Capture the cell that displays the provided text and extract its (x, y) central coordinate. 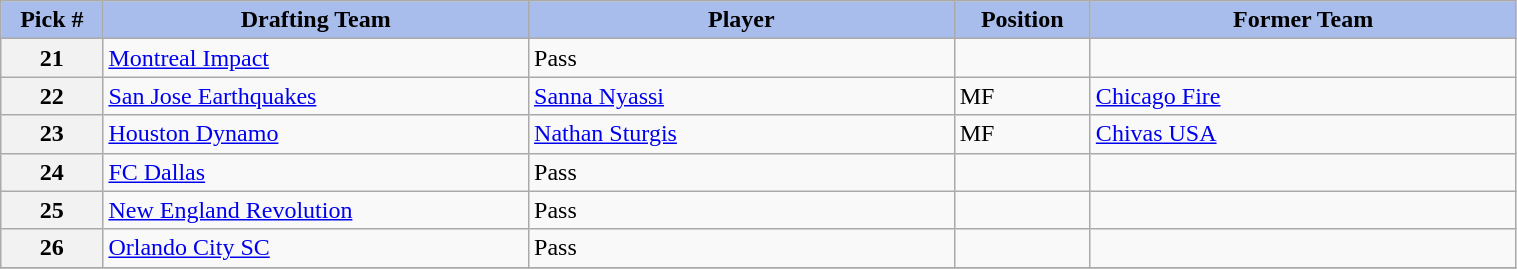
24 (52, 172)
21 (52, 58)
25 (52, 210)
Orlando City SC (316, 248)
Chicago Fire (1303, 96)
Former Team (1303, 20)
FC Dallas (316, 172)
26 (52, 248)
Pick # (52, 20)
Nathan Sturgis (742, 134)
Position (1022, 20)
Chivas USA (1303, 134)
Houston Dynamo (316, 134)
Player (742, 20)
23 (52, 134)
22 (52, 96)
San Jose Earthquakes (316, 96)
Sanna Nyassi (742, 96)
Montreal Impact (316, 58)
New England Revolution (316, 210)
Drafting Team (316, 20)
